For the text-containing cell, return its midpoint in [x, y] coordinate format. 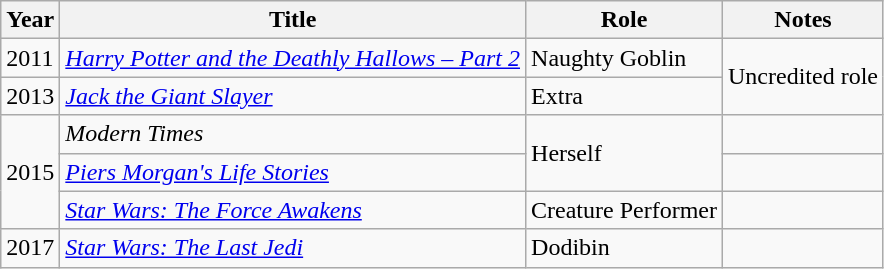
Modern Times [293, 134]
Uncredited role [802, 77]
Notes [802, 20]
Creature Performer [624, 210]
Harry Potter and the Deathly Hallows – Part 2 [293, 58]
Title [293, 20]
Piers Morgan's Life Stories [293, 172]
2017 [30, 248]
Jack the Giant Slayer [293, 96]
2013 [30, 96]
Naughty Goblin [624, 58]
Herself [624, 153]
Role [624, 20]
Year [30, 20]
Extra [624, 96]
Star Wars: The Last Jedi [293, 248]
Star Wars: The Force Awakens [293, 210]
Dodibin [624, 248]
2015 [30, 172]
2011 [30, 58]
